Scan for the cell matching the given text and deliver its [x, y] coordinate at center. 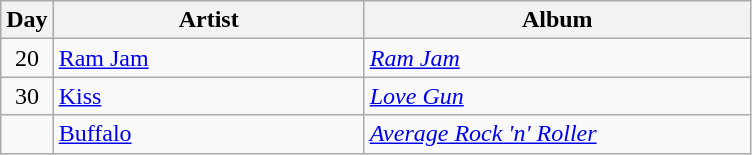
Album [557, 20]
Love Gun [557, 96]
Buffalo [208, 134]
Day [27, 20]
20 [27, 58]
Artist [208, 20]
30 [27, 96]
Kiss [208, 96]
Average Rock 'n' Roller [557, 134]
